Pinpoint the cell where the given text exists, returning its [x, y] midpoint coordinate. 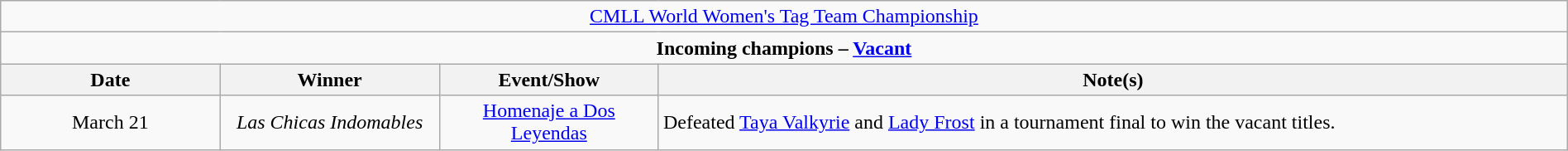
Note(s) [1113, 80]
March 21 [111, 123]
Homenaje a Dos Leyendas [549, 123]
Defeated Taya Valkyrie and Lady Frost in a tournament final to win the vacant titles. [1113, 123]
Winner [329, 80]
CMLL World Women's Tag Team Championship [784, 17]
Date [111, 80]
Event/Show [549, 80]
Incoming champions – Vacant [784, 48]
Las Chicas Indomables [329, 123]
